Locate the cell with the specified text and output its (X, Y) center coordinate. 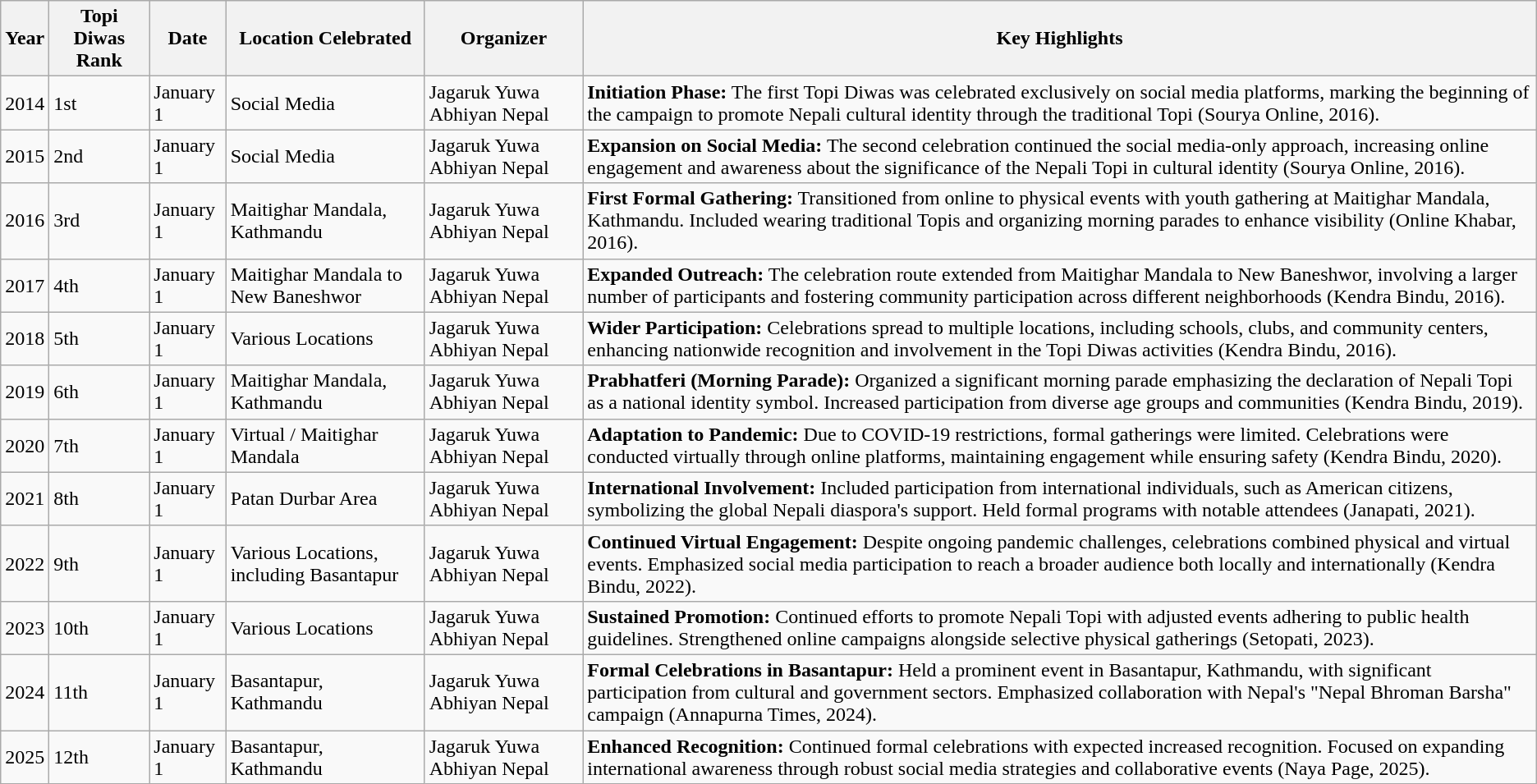
Virtual / Maitighar Mandala (325, 445)
11th (99, 692)
Location Celebrated (325, 39)
9th (99, 563)
2017 (25, 286)
Patan Durbar Area (325, 499)
2nd (99, 156)
2015 (25, 156)
Key Highlights (1060, 39)
1st (99, 103)
2018 (25, 338)
2020 (25, 445)
2022 (25, 563)
2014 (25, 103)
10th (99, 627)
2025 (25, 757)
5th (99, 338)
4th (99, 286)
Maitighar Mandala to New Baneshwor (325, 286)
2021 (25, 499)
Organizer (504, 39)
3rd (99, 221)
7th (99, 445)
6th (99, 392)
2016 (25, 221)
2024 (25, 692)
Year (25, 39)
Date (187, 39)
12th (99, 757)
2023 (25, 627)
Various Locations, including Basantapur (325, 563)
2019 (25, 392)
Topi Diwas Rank (99, 39)
8th (99, 499)
